Find where the given text appears and provide that cell's center as (x, y) coordinate. 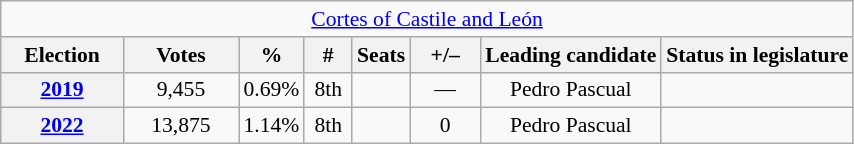
Seats (381, 55)
1.14% (271, 126)
# (328, 55)
Votes (180, 55)
% (271, 55)
+/– (445, 55)
9,455 (180, 90)
Election (62, 55)
Cortes of Castile and León (428, 19)
2019 (62, 90)
13,875 (180, 126)
Leading candidate (570, 55)
Status in legislature (757, 55)
2022 (62, 126)
0 (445, 126)
0.69% (271, 90)
— (445, 90)
